Output the (X, Y) coordinate of the center of the cell containing the given text.  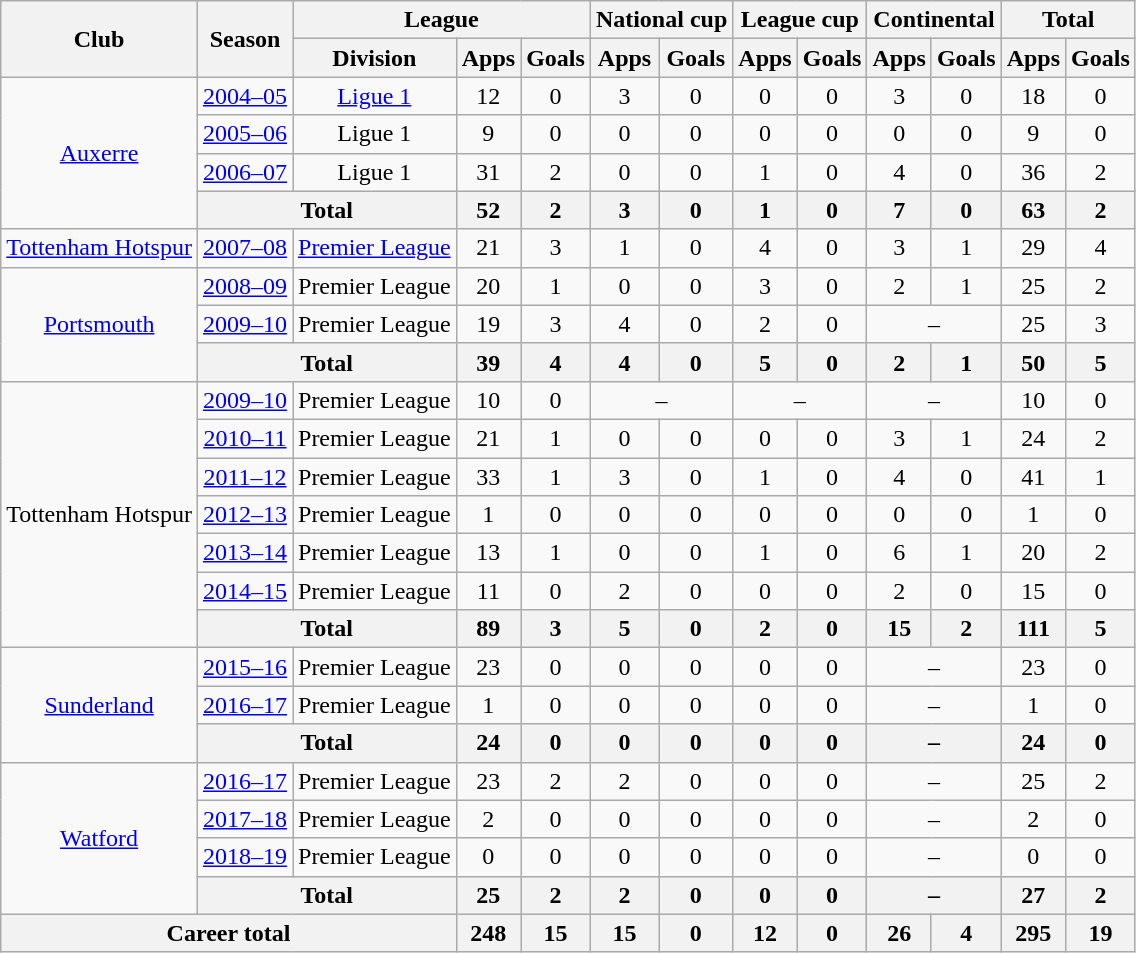
National cup (661, 20)
13 (488, 553)
52 (488, 210)
2015–16 (244, 667)
41 (1033, 477)
2013–14 (244, 553)
33 (488, 477)
7 (899, 210)
Auxerre (100, 153)
36 (1033, 172)
2006–07 (244, 172)
2011–12 (244, 477)
111 (1033, 629)
Portsmouth (100, 324)
2004–05 (244, 96)
2008–09 (244, 286)
18 (1033, 96)
League cup (800, 20)
26 (899, 933)
295 (1033, 933)
29 (1033, 248)
63 (1033, 210)
Sunderland (100, 705)
6 (899, 553)
39 (488, 362)
2012–13 (244, 515)
Career total (228, 933)
31 (488, 172)
50 (1033, 362)
248 (488, 933)
2005–06 (244, 134)
Watford (100, 838)
11 (488, 591)
Division (374, 58)
2010–11 (244, 438)
27 (1033, 895)
89 (488, 629)
2007–08 (244, 248)
2017–18 (244, 819)
Club (100, 39)
2014–15 (244, 591)
2018–19 (244, 857)
Continental (934, 20)
Season (244, 39)
League (441, 20)
